Find where the given text appears and provide that cell's center as (x, y) coordinate. 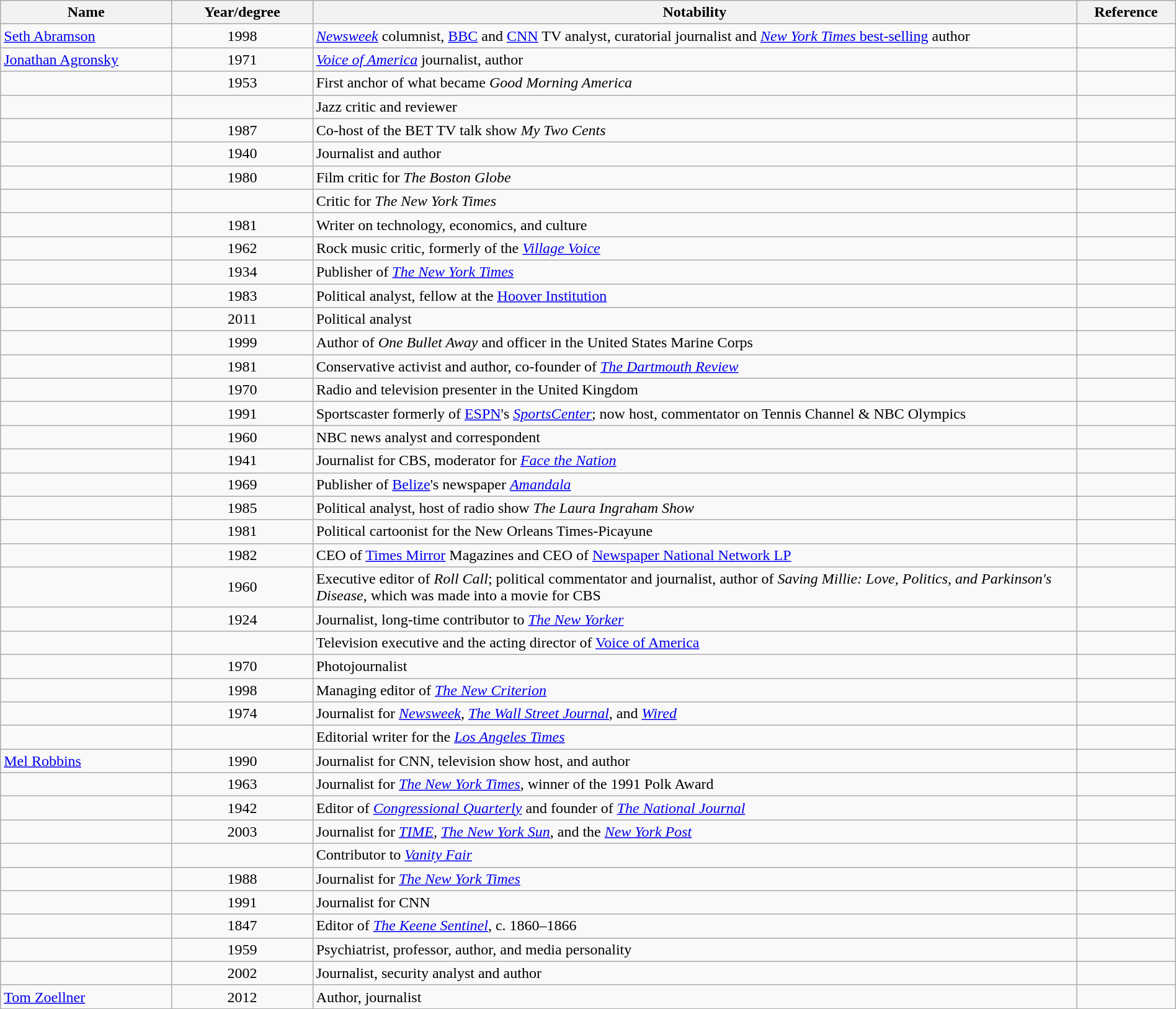
Mel Robbins (86, 761)
1988 (242, 879)
Political cartoonist for the New Orleans Times-Picayune (695, 531)
1999 (242, 343)
2003 (242, 832)
Journalist for CBS, moderator for Face the Nation (695, 461)
1934 (242, 272)
1941 (242, 461)
1847 (242, 926)
Newsweek columnist, BBC and CNN TV analyst, curatorial journalist and New York Times best-selling author (695, 36)
1990 (242, 761)
Radio and television presenter in the United Kingdom (695, 390)
Journalist for The New York Times, winner of the 1991 Polk Award (695, 785)
1924 (242, 619)
Political analyst, fellow at the Hoover Institution (695, 296)
Tom Zoellner (86, 997)
1987 (242, 130)
Publisher of The New York Times (695, 272)
1971 (242, 60)
Rock music critic, formerly of the Village Voice (695, 248)
Psychiatrist, professor, author, and media personality (695, 949)
Conservative activist and author, co-founder of The Dartmouth Review (695, 367)
NBC news analyst and correspondent (695, 437)
1942 (242, 808)
Name (86, 12)
Notability (695, 12)
Seth Abramson (86, 36)
Publisher of Belize's newspaper Amandala (695, 484)
1962 (242, 248)
CEO of Times Mirror Magazines and CEO of Newspaper National Network LP (695, 555)
2011 (242, 319)
Author, journalist (695, 997)
1985 (242, 508)
Journalist for CNN, television show host, and author (695, 761)
Critic for The New York Times (695, 201)
Journalist, security analyst and author (695, 973)
2002 (242, 973)
Film critic for The Boston Globe (695, 177)
1963 (242, 785)
1969 (242, 484)
Editorial writer for the Los Angeles Times (695, 737)
Sportscaster formerly of ESPN's SportsCenter; now host, commentator on Tennis Channel & NBC Olympics (695, 414)
1980 (242, 177)
Writer on technology, economics, and culture (695, 224)
Managing editor of The New Criterion (695, 690)
Editor of The Keene Sentinel, c. 1860–1866 (695, 926)
Jazz critic and reviewer (695, 107)
Journalist for Newsweek, The Wall Street Journal, and Wired (695, 714)
Journalist for CNN (695, 902)
First anchor of what became Good Morning America (695, 83)
Journalist, long-time contributor to The New Yorker (695, 619)
1983 (242, 296)
Journalist for TIME, The New York Sun, and the New York Post (695, 832)
1940 (242, 154)
Political analyst, host of radio show The Laura Ingraham Show (695, 508)
Contributor to Vanity Fair (695, 855)
2012 (242, 997)
Journalist and author (695, 154)
1974 (242, 714)
Co-host of the BET TV talk show My Two Cents (695, 130)
Photojournalist (695, 666)
Political analyst (695, 319)
Year/degree (242, 12)
1959 (242, 949)
Editor of Congressional Quarterly and founder of The National Journal (695, 808)
Television executive and the acting director of Voice of America (695, 642)
Reference (1126, 12)
Author of One Bullet Away and officer in the United States Marine Corps (695, 343)
Journalist for The New York Times (695, 879)
Jonathan Agronsky (86, 60)
Voice of America journalist, author (695, 60)
1953 (242, 83)
1982 (242, 555)
